Return the [X, Y] coordinate for the center point of the cell that contains the specified text.  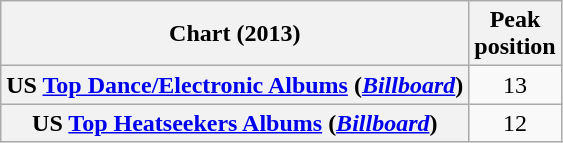
Peakposition [515, 34]
13 [515, 85]
Chart (2013) [235, 34]
12 [515, 123]
US Top Heatseekers Albums (Billboard) [235, 123]
US Top Dance/Electronic Albums (Billboard) [235, 85]
